Extract the (X, Y) coordinate from the center of the cell holding the provided text.  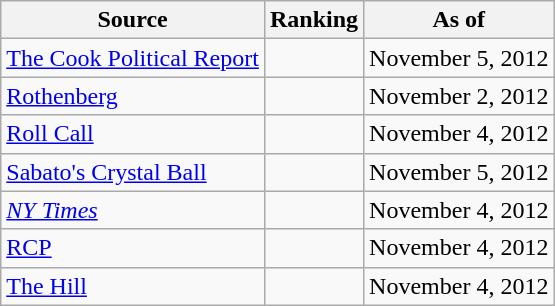
Sabato's Crystal Ball (133, 172)
Ranking (314, 20)
RCP (133, 248)
Source (133, 20)
The Hill (133, 286)
Rothenberg (133, 96)
NY Times (133, 210)
The Cook Political Report (133, 58)
Roll Call (133, 134)
November 2, 2012 (459, 96)
As of (459, 20)
